Provide the (x, y) coordinate of the cell's center where the given text is located.  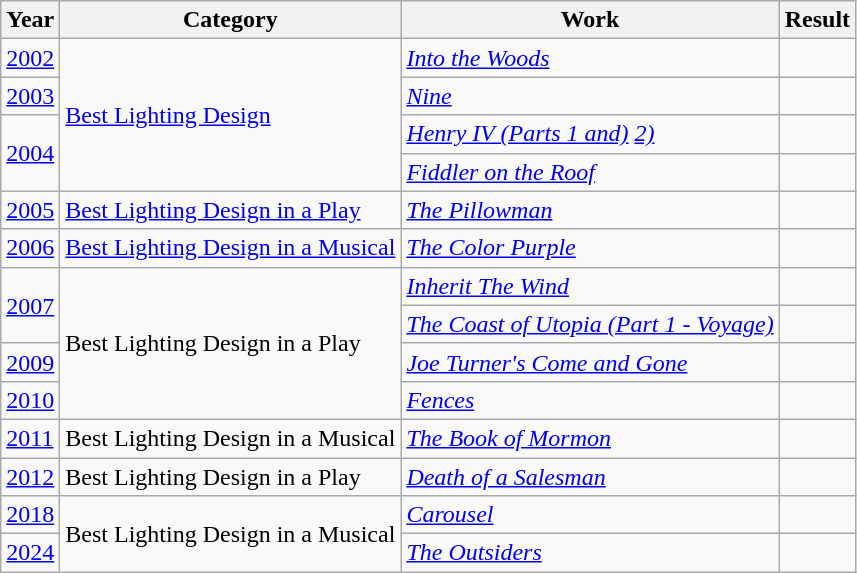
The Outsiders (590, 553)
Fences (590, 400)
Fiddler on the Roof (590, 172)
2004 (30, 153)
Into the Woods (590, 58)
The Color Purple (590, 248)
Joe Turner's Come and Gone (590, 362)
2018 (30, 515)
The Pillowman (590, 210)
Death of a Salesman (590, 477)
The Book of Mormon (590, 438)
Inherit The Wind (590, 286)
Nine (590, 96)
Category (230, 20)
2007 (30, 305)
Henry IV (Parts 1 and) 2) (590, 134)
2006 (30, 248)
Result (817, 20)
2024 (30, 553)
2012 (30, 477)
2005 (30, 210)
2010 (30, 400)
2002 (30, 58)
Best Lighting Design (230, 115)
The Coast of Utopia (Part 1 - Voyage) (590, 324)
Work (590, 20)
Year (30, 20)
Carousel (590, 515)
2009 (30, 362)
2003 (30, 96)
2011 (30, 438)
